Identify which cell holds the provided text, then report its (X, Y) central coordinate. 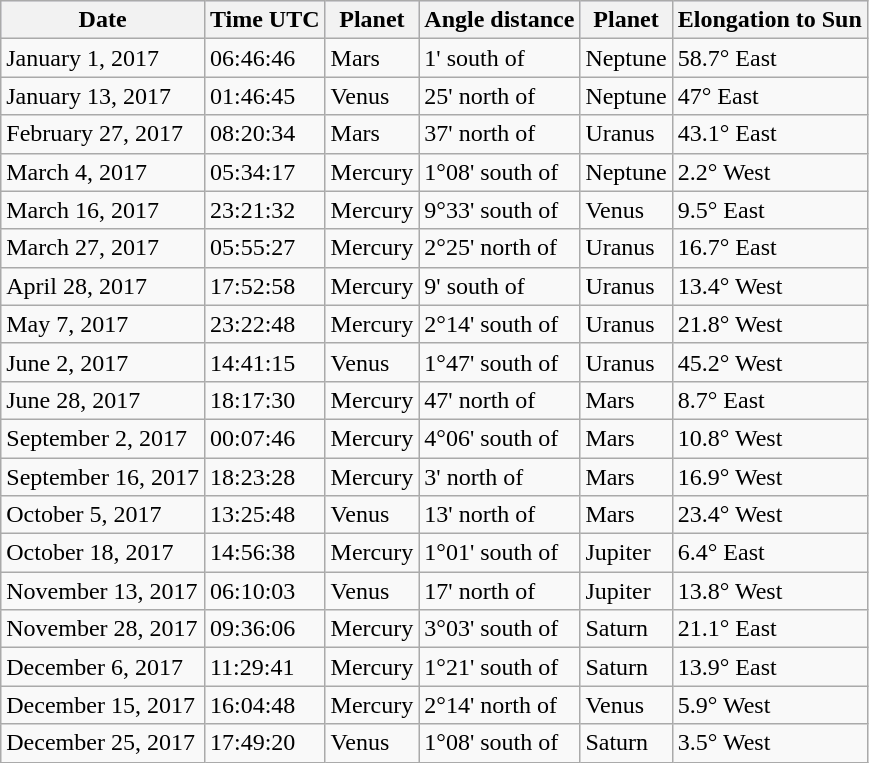
17:52:58 (264, 286)
January 1, 2017 (103, 58)
9°33' south of (500, 210)
43.1° East (770, 134)
05:34:17 (264, 172)
October 5, 2017 (103, 515)
April 28, 2017 (103, 286)
Elongation to Sun (770, 20)
06:46:46 (264, 58)
37' north of (500, 134)
00:07:46 (264, 438)
47' north of (500, 400)
September 2, 2017 (103, 438)
10.8° West (770, 438)
Time UTC (264, 20)
13.8° West (770, 591)
3.5° West (770, 743)
23.4° West (770, 515)
18:17:30 (264, 400)
2°14' south of (500, 324)
14:41:15 (264, 362)
11:29:41 (264, 667)
16.7° East (770, 248)
3°03' south of (500, 629)
1°01' south of (500, 553)
3' north of (500, 477)
01:46:45 (264, 96)
14:56:38 (264, 553)
1°21' south of (500, 667)
March 4, 2017 (103, 172)
February 27, 2017 (103, 134)
13.4° West (770, 286)
2°14' north of (500, 705)
1' south of (500, 58)
October 18, 2017 (103, 553)
21.1° East (770, 629)
05:55:27 (264, 248)
47° East (770, 96)
25' north of (500, 96)
Date (103, 20)
June 28, 2017 (103, 400)
2°25' north of (500, 248)
08:20:34 (264, 134)
June 2, 2017 (103, 362)
September 16, 2017 (103, 477)
9' south of (500, 286)
13.9° East (770, 667)
21.8° West (770, 324)
May 7, 2017 (103, 324)
23:22:48 (264, 324)
45.2° West (770, 362)
17' north of (500, 591)
5.9° West (770, 705)
December 25, 2017 (103, 743)
Angle distance (500, 20)
December 15, 2017 (103, 705)
January 13, 2017 (103, 96)
March 27, 2017 (103, 248)
November 13, 2017 (103, 591)
9.5° East (770, 210)
17:49:20 (264, 743)
16.9° West (770, 477)
13' north of (500, 515)
18:23:28 (264, 477)
06:10:03 (264, 591)
09:36:06 (264, 629)
16:04:48 (264, 705)
December 6, 2017 (103, 667)
13:25:48 (264, 515)
1°47' south of (500, 362)
March 16, 2017 (103, 210)
8.7° East (770, 400)
23:21:32 (264, 210)
2.2° West (770, 172)
58.7° East (770, 58)
6.4° East (770, 553)
4°06' south of (500, 438)
November 28, 2017 (103, 629)
